Identify which cell holds the provided text, then report its [X, Y] central coordinate. 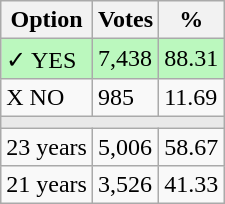
21 years [47, 185]
Option [47, 20]
Votes [125, 20]
58.67 [192, 147]
5,006 [125, 147]
X NO [47, 97]
3,526 [125, 185]
985 [125, 97]
✓ YES [47, 59]
88.31 [192, 59]
7,438 [125, 59]
% [192, 20]
41.33 [192, 185]
23 years [47, 147]
11.69 [192, 97]
